Output the (x, y) coordinate of the center of the cell containing the given text.  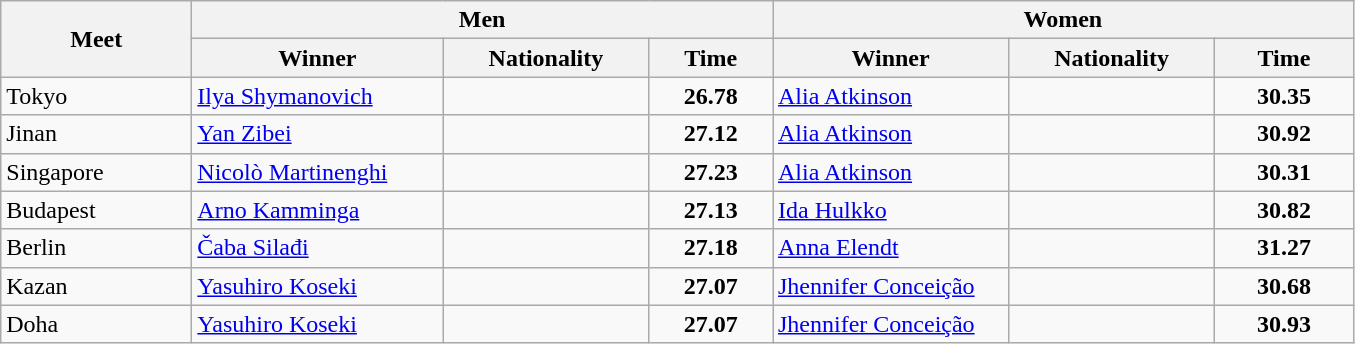
Tokyo (96, 96)
Jinan (96, 134)
26.78 (711, 96)
27.13 (711, 210)
Yan Zibei (318, 134)
Meet (96, 39)
Budapest (96, 210)
31.27 (1284, 248)
Women (1062, 20)
Singapore (96, 172)
Kazan (96, 286)
30.68 (1284, 286)
Doha (96, 324)
Arno Kamminga (318, 210)
30.35 (1284, 96)
30.92 (1284, 134)
27.23 (711, 172)
Nicolò Martinenghi (318, 172)
Ida Hulkko (890, 210)
27.12 (711, 134)
Men (482, 20)
30.82 (1284, 210)
27.18 (711, 248)
Ilya Shymanovich (318, 96)
30.31 (1284, 172)
30.93 (1284, 324)
Berlin (96, 248)
Čaba Silađi (318, 248)
Anna Elendt (890, 248)
